Locate the cell with the specified text and output its [X, Y] center coordinate. 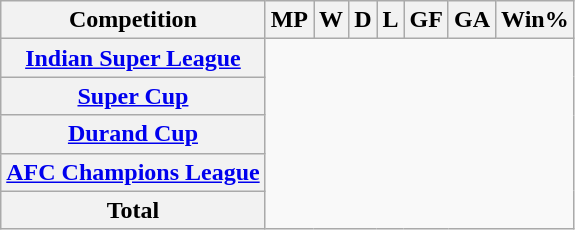
Total [133, 210]
Super Cup [133, 96]
D [363, 20]
Win% [536, 20]
W [332, 20]
GF [426, 20]
GA [472, 20]
Competition [133, 20]
MP [289, 20]
L [390, 20]
Indian Super League [133, 58]
Durand Cup [133, 134]
AFC Champions League [133, 172]
